Pinpoint the cell where the given text exists, returning its [X, Y] midpoint coordinate. 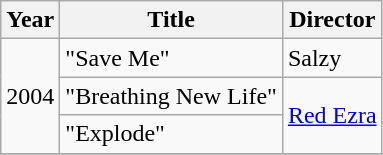
"Save Me" [172, 58]
2004 [30, 96]
Director [332, 20]
Red Ezra [332, 115]
"Explode" [172, 134]
Title [172, 20]
"Breathing New Life" [172, 96]
Year [30, 20]
Salzy [332, 58]
